Output the [x, y] coordinate of the center of the cell containing the given text.  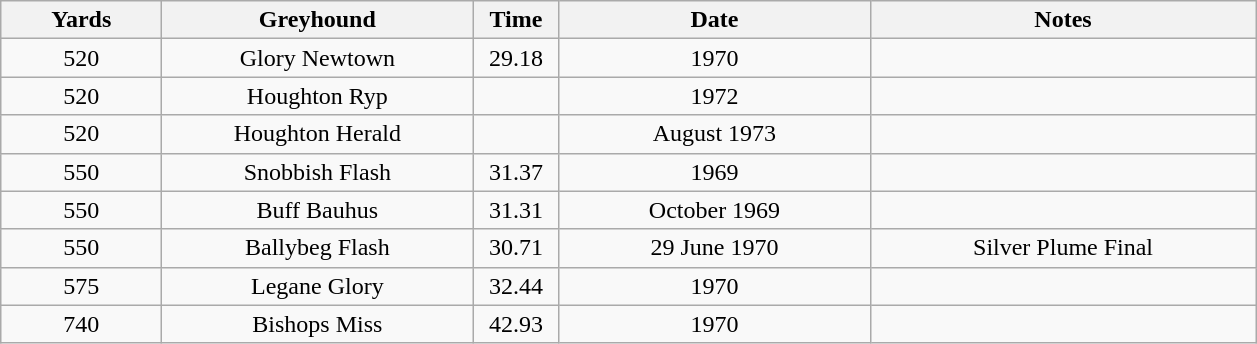
Houghton Herald [318, 134]
Bishops Miss [318, 324]
1972 [714, 96]
1969 [714, 172]
575 [82, 286]
32.44 [516, 286]
Date [714, 20]
30.71 [516, 248]
Yards [82, 20]
740 [82, 324]
Greyhound [318, 20]
Glory Newtown [318, 58]
Houghton Ryp [318, 96]
42.93 [516, 324]
Silver Plume Final [1063, 248]
Time [516, 20]
Snobbish Flash [318, 172]
29.18 [516, 58]
Buff Bauhus [318, 210]
Legane Glory [318, 286]
October 1969 [714, 210]
31.31 [516, 210]
31.37 [516, 172]
August 1973 [714, 134]
29 June 1970 [714, 248]
Notes [1063, 20]
Ballybeg Flash [318, 248]
